Pinpoint the cell where the given text exists, returning its (x, y) midpoint coordinate. 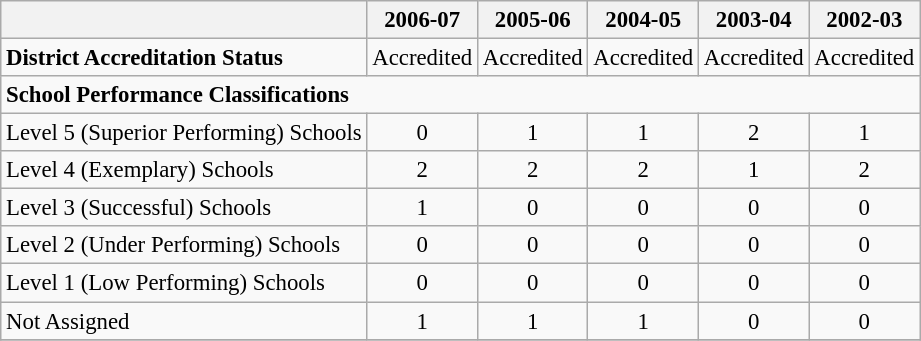
Level 1 (Low Performing) Schools (184, 283)
2003-04 (754, 20)
Level 4 (Exemplary) Schools (184, 170)
Not Assigned (184, 321)
School Performance Classifications (460, 95)
Level 2 (Under Performing) Schools (184, 245)
Level 5 (Superior Performing) Schools (184, 133)
2004-05 (644, 20)
District Accreditation Status (184, 58)
2002-03 (864, 20)
2005-06 (532, 20)
Level 3 (Successful) Schools (184, 208)
2006-07 (422, 20)
